Scan for the cell matching the given text and deliver its (x, y) coordinate at center. 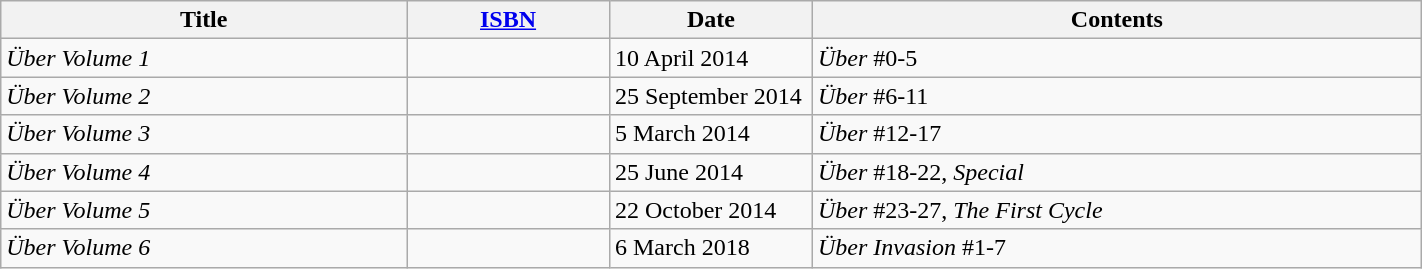
5 March 2014 (710, 134)
Über #6-11 (1116, 96)
6 March 2018 (710, 248)
22 October 2014 (710, 210)
25 September 2014 (710, 96)
Über Volume 3 (204, 134)
ISBN (508, 20)
Über #18-22, Special (1116, 172)
Über #0-5 (1116, 58)
Date (710, 20)
25 June 2014 (710, 172)
Über #23-27, The First Cycle (1116, 210)
Über Volume 6 (204, 248)
Über Volume 2 (204, 96)
10 April 2014 (710, 58)
Über Volume 5 (204, 210)
Contents (1116, 20)
Über Volume 1 (204, 58)
Über #12-17 (1116, 134)
Über Invasion #1-7 (1116, 248)
Über Volume 4 (204, 172)
Title (204, 20)
